Pinpoint the cell where the given text exists, returning its [X, Y] midpoint coordinate. 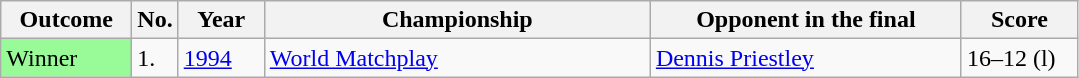
Championship [457, 20]
Outcome [66, 20]
No. [155, 20]
1994 [221, 58]
Year [221, 20]
World Matchplay [457, 58]
Score [1019, 20]
Winner [66, 58]
16–12 (l) [1019, 58]
Opponent in the final [806, 20]
Dennis Priestley [806, 58]
1. [155, 58]
